Identify which cell holds the provided text, then report its (X, Y) central coordinate. 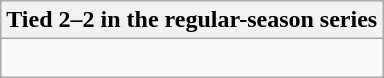
Tied 2–2 in the regular-season series (192, 20)
